Identify which cell holds the provided text, then report its (x, y) central coordinate. 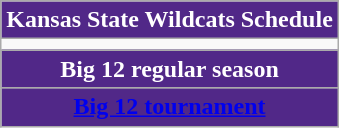
Big 12 regular season (170, 69)
Kansas State Wildcats Schedule (170, 20)
Big 12 tournament (170, 107)
